Determine the (X, Y) coordinate at the center of the cell enclosing the given text.  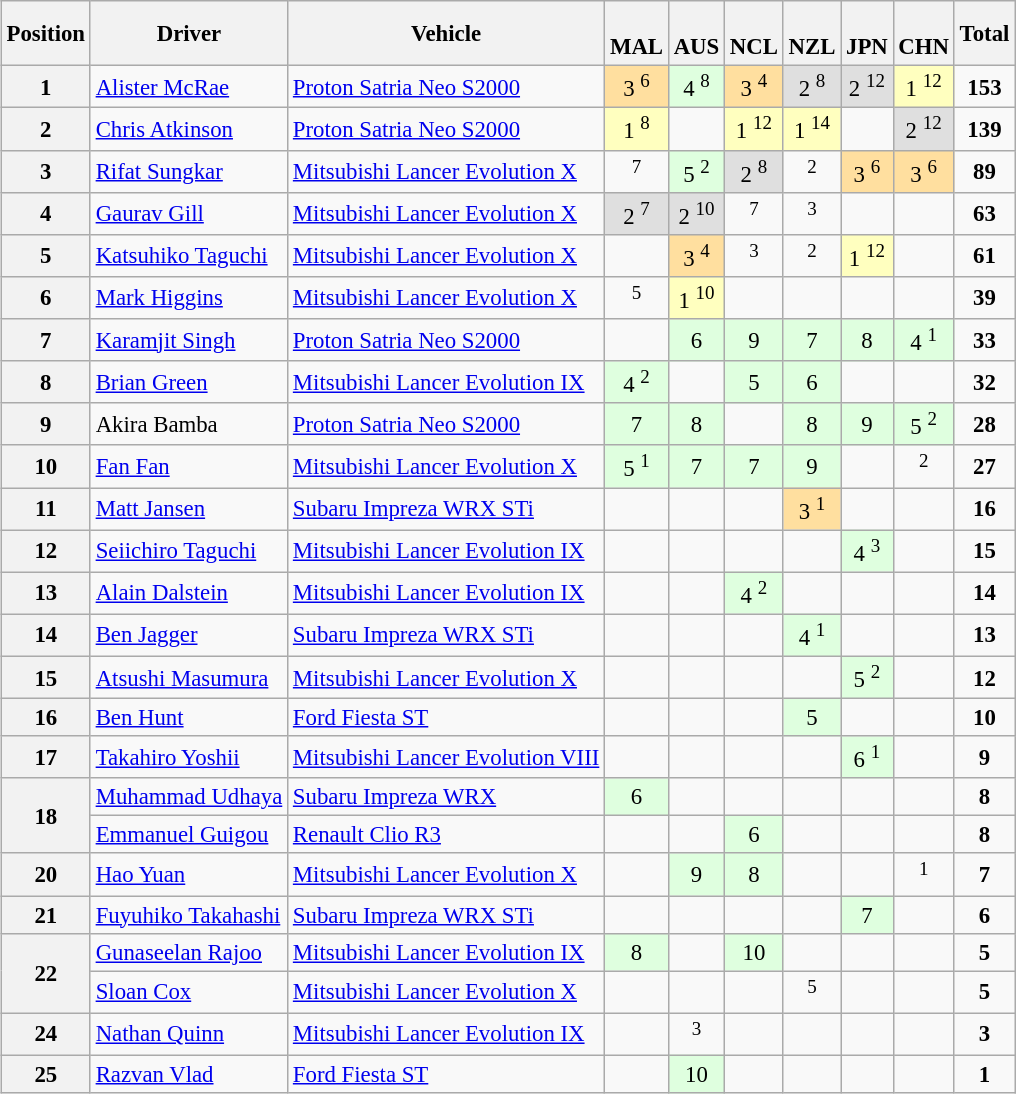
Fan Fan (188, 466)
Total (984, 34)
25 (46, 1074)
AUS (696, 34)
Sloan Cox (188, 992)
MAL (637, 34)
61 (984, 255)
11 (46, 509)
Position (46, 34)
6 1 (867, 757)
4 3 (867, 551)
3 1 (812, 509)
Gunaseelan Rajoo (188, 952)
1 14 (812, 129)
Brian Green (188, 382)
Alain Dalstein (188, 593)
Mitsubishi Lancer Evolution VIII (446, 757)
21 (46, 915)
Matt Jansen (188, 509)
Fuyuhiko Takahashi (188, 915)
Nathan Quinn (188, 1034)
5 1 (637, 466)
Katsuhiko Taguchi (188, 255)
2 10 (696, 213)
NCL (754, 34)
Akira Bamba (188, 424)
27 (984, 466)
NZL (812, 34)
Ben Hunt (188, 717)
Hao Yuan (188, 874)
Karamjit Singh (188, 340)
Takahiro Yoshii (188, 757)
63 (984, 213)
89 (984, 171)
4 8 (696, 87)
Chris Atkinson (188, 129)
Ben Jagger (188, 635)
Emmanuel Guigou (188, 835)
Driver (188, 34)
Muhammad Udhaya (188, 797)
18 (46, 816)
Renault Clio R3 (446, 835)
32 (984, 382)
CHN (924, 34)
153 (984, 87)
Rifat Sungkar (188, 171)
24 (46, 1034)
Gaurav Gill (188, 213)
JPN (867, 34)
Subaru Impreza WRX (446, 797)
33 (984, 340)
Alister McRae (188, 87)
17 (46, 757)
20 (46, 874)
Atsushi Masumura (188, 677)
Mark Higgins (188, 298)
4 (46, 213)
1 8 (637, 129)
22 (46, 973)
Razvan Vlad (188, 1074)
Seiichiro Taguchi (188, 551)
28 (984, 424)
39 (984, 298)
Vehicle (446, 34)
139 (984, 129)
2 7 (637, 213)
1 10 (696, 298)
